Detect which cell encompasses the target text, then output its [x, y] center coordinate. 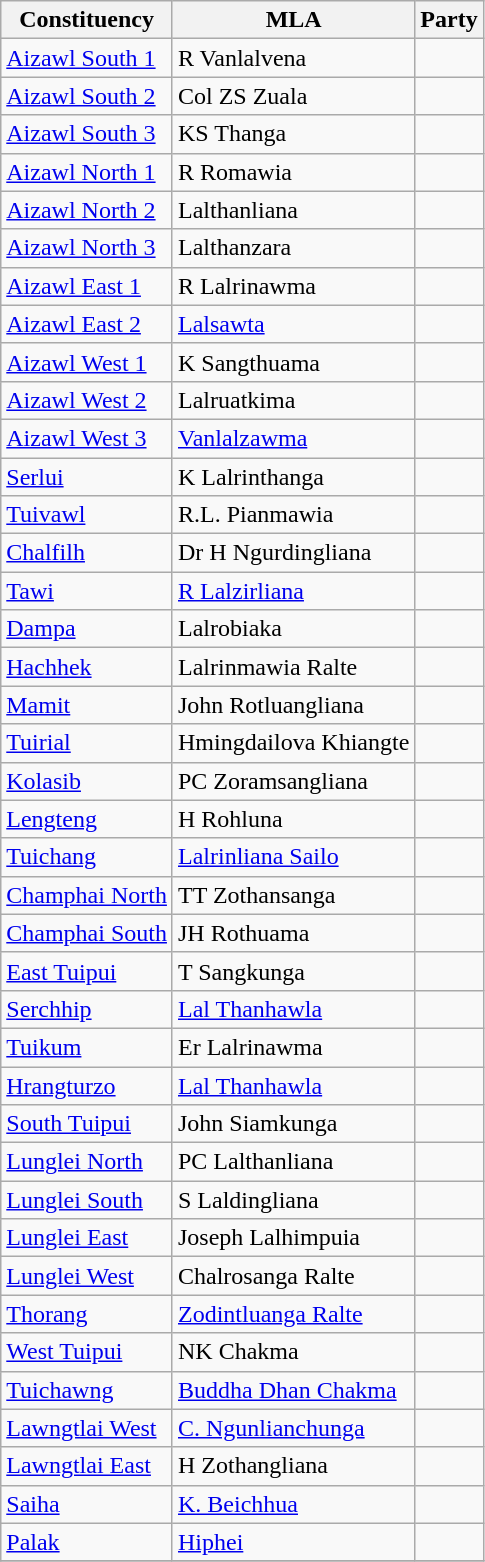
Aizawl South 2 [87, 96]
Hachhek [87, 667]
S Laldingliana [293, 1200]
Lawngtlai West [87, 1428]
Vanlalzawma [293, 438]
Lalrobiaka [293, 629]
Dampa [87, 629]
Aizawl West 3 [87, 438]
West Tuipui [87, 1352]
Aizawl North 3 [87, 248]
R Lalzirliana [293, 591]
Lunglei East [87, 1238]
R Romawia [293, 172]
KS Thanga [293, 134]
Tawi [87, 591]
Aizawl East 2 [87, 324]
Tuivawl [87, 515]
Lawngtlai East [87, 1466]
Kolasib [87, 781]
K. Beichhua [293, 1504]
H Rohluna [293, 819]
John Siamkunga [293, 1124]
Lalthanzara [293, 248]
Lunglei North [87, 1162]
Mamit [87, 705]
Lalrinmawia Ralte [293, 667]
Champhai North [87, 895]
Joseph Lalhimpuia [293, 1238]
John Rotluangliana [293, 705]
South Tuipui [87, 1124]
R Lalrinawma [293, 286]
PC Zoramsangliana [293, 781]
Lalruatkima [293, 400]
K Sangthuama [293, 362]
Party [449, 20]
Lalrinliana Sailo [293, 857]
Lengteng [87, 819]
Constituency [87, 20]
Saiha [87, 1504]
PC Lalthanliana [293, 1162]
Tuichawng [87, 1390]
K Lalrinthanga [293, 477]
Aizawl North 1 [87, 172]
Lalsawta [293, 324]
Lunglei South [87, 1200]
Hiphei [293, 1542]
Hrangturzo [87, 1085]
Tuikum [87, 1047]
Buddha Dhan Chakma [293, 1390]
Chalfilh [87, 553]
JH Rothuama [293, 933]
Er Lalrinawma [293, 1047]
Palak [87, 1542]
H Zothangliana [293, 1466]
C. Ngunlianchunga [293, 1428]
T Sangkunga [293, 971]
R.L. Pianmawia [293, 515]
Chalrosanga Ralte [293, 1276]
NK Chakma [293, 1352]
Tuichang [87, 857]
MLA [293, 20]
Serchhip [87, 1009]
Zodintluanga Ralte [293, 1314]
Aizawl East 1 [87, 286]
Aizawl West 1 [87, 362]
Serlui [87, 477]
Dr H Ngurdingliana [293, 553]
R Vanlalvena [293, 58]
Aizawl South 1 [87, 58]
East Tuipui [87, 971]
Aizawl North 2 [87, 210]
Aizawl West 2 [87, 400]
Tuirial [87, 743]
Lalthanliana [293, 210]
TT Zothansanga [293, 895]
Thorang [87, 1314]
Lunglei West [87, 1276]
Champhai South [87, 933]
Hmingdailova Khiangte [293, 743]
Col ZS Zuala [293, 96]
Aizawl South 3 [87, 134]
